Identify which cell holds the provided text, then report its (X, Y) central coordinate. 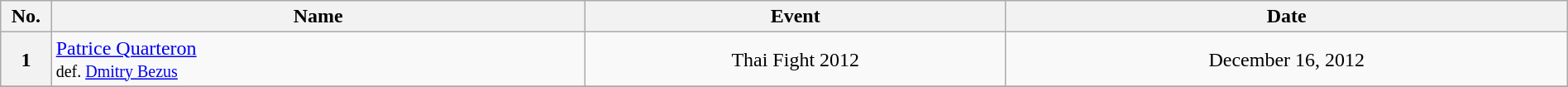
No. (26, 17)
Thai Fight 2012 (796, 60)
Event (796, 17)
Patrice Quarteron def. Dmitry Bezus (318, 60)
December 16, 2012 (1287, 60)
1 (26, 60)
Date (1287, 17)
Name (318, 17)
